Pinpoint the cell where the given text exists, returning its [X, Y] midpoint coordinate. 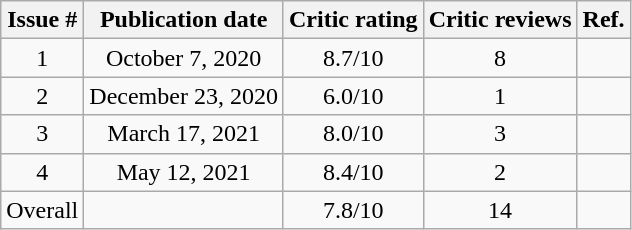
March 17, 2021 [184, 134]
4 [42, 172]
October 7, 2020 [184, 58]
December 23, 2020 [184, 96]
8.7/10 [353, 58]
6.0/10 [353, 96]
Ref. [604, 20]
Overall [42, 210]
Issue # [42, 20]
14 [500, 210]
8.0/10 [353, 134]
Critic rating [353, 20]
Critic reviews [500, 20]
Publication date [184, 20]
8 [500, 58]
May 12, 2021 [184, 172]
7.8/10 [353, 210]
8.4/10 [353, 172]
